Extract the [X, Y] coordinate from the center of the cell holding the provided text.  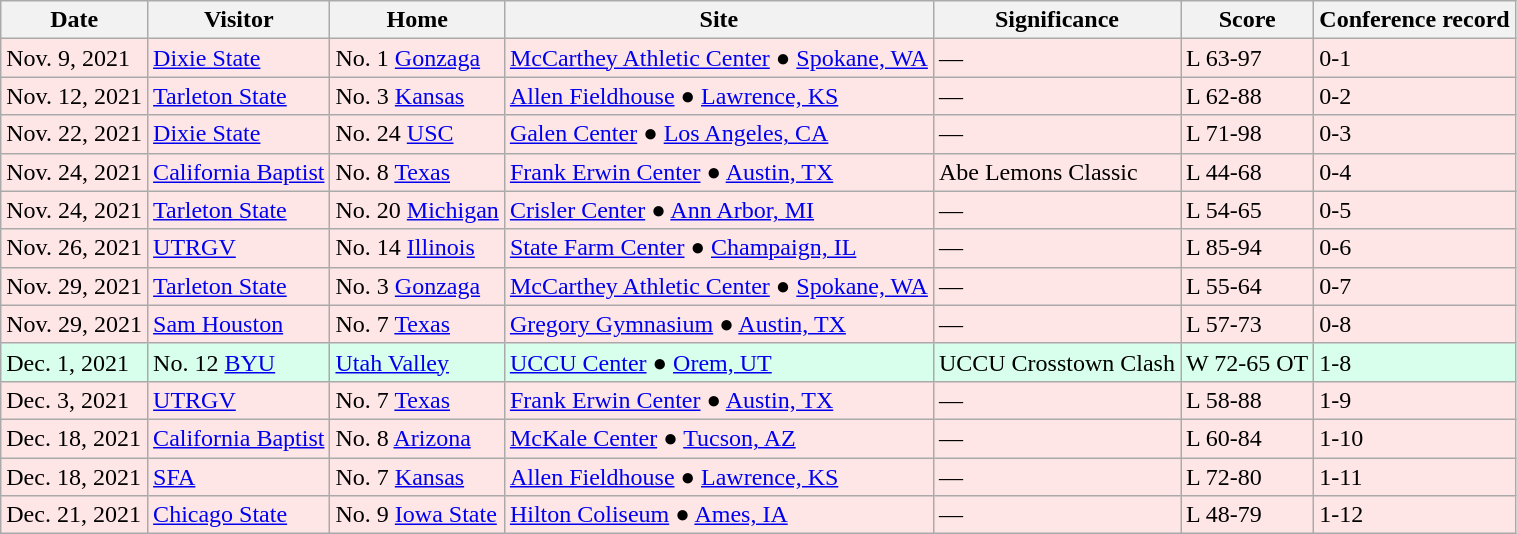
No. 1 Gonzaga [417, 58]
L 48-79 [1246, 515]
Sam Houston [239, 324]
Site [718, 20]
0-7 [1414, 286]
Gregory Gymnasium ● Austin, TX [718, 324]
1-8 [1414, 362]
No. 8 Arizona [417, 438]
Galen Center ● Los Angeles, CA [718, 134]
Conference record [1414, 20]
L 44-68 [1246, 172]
0-3 [1414, 134]
Chicago State [239, 515]
0-4 [1414, 172]
Dec. 1, 2021 [74, 362]
0-1 [1414, 58]
Visitor [239, 20]
UCCU Crosstown Clash [1056, 362]
L 62-88 [1246, 96]
Significance [1056, 20]
L 72-80 [1246, 477]
No. 3 Kansas [417, 96]
No. 3 Gonzaga [417, 286]
Dec. 21, 2021 [74, 515]
Hilton Coliseum ● Ames, IA [718, 515]
L 85-94 [1246, 248]
L 55-64 [1246, 286]
UCCU Center ● Orem, UT [718, 362]
L 57-73 [1246, 324]
Home [417, 20]
Nov. 26, 2021 [74, 248]
0-5 [1414, 210]
Utah Valley [417, 362]
W 72-65 OT [1246, 362]
0-6 [1414, 248]
L 71-98 [1246, 134]
1-12 [1414, 515]
Abe Lemons Classic [1056, 172]
No. 12 BYU [239, 362]
L 63-97 [1246, 58]
1-11 [1414, 477]
L 54-65 [1246, 210]
No. 24 USC [417, 134]
1-9 [1414, 400]
Nov. 22, 2021 [74, 134]
McKale Center ● Tucson, AZ [718, 438]
SFA [239, 477]
Score [1246, 20]
Nov. 12, 2021 [74, 96]
No. 8 Texas [417, 172]
No. 14 Illinois [417, 248]
No. 20 Michigan [417, 210]
1-10 [1414, 438]
0-2 [1414, 96]
Dec. 3, 2021 [74, 400]
Nov. 9, 2021 [74, 58]
— [1056, 58]
0-8 [1414, 324]
L 60-84 [1246, 438]
State Farm Center ● Champaign, IL [718, 248]
No. 7 Kansas [417, 477]
L 58-88 [1246, 400]
Crisler Center ● Ann Arbor, MI [718, 210]
No. 9 Iowa State [417, 515]
Date [74, 20]
